Extract the (x, y) coordinate from the center of the cell holding the provided text.  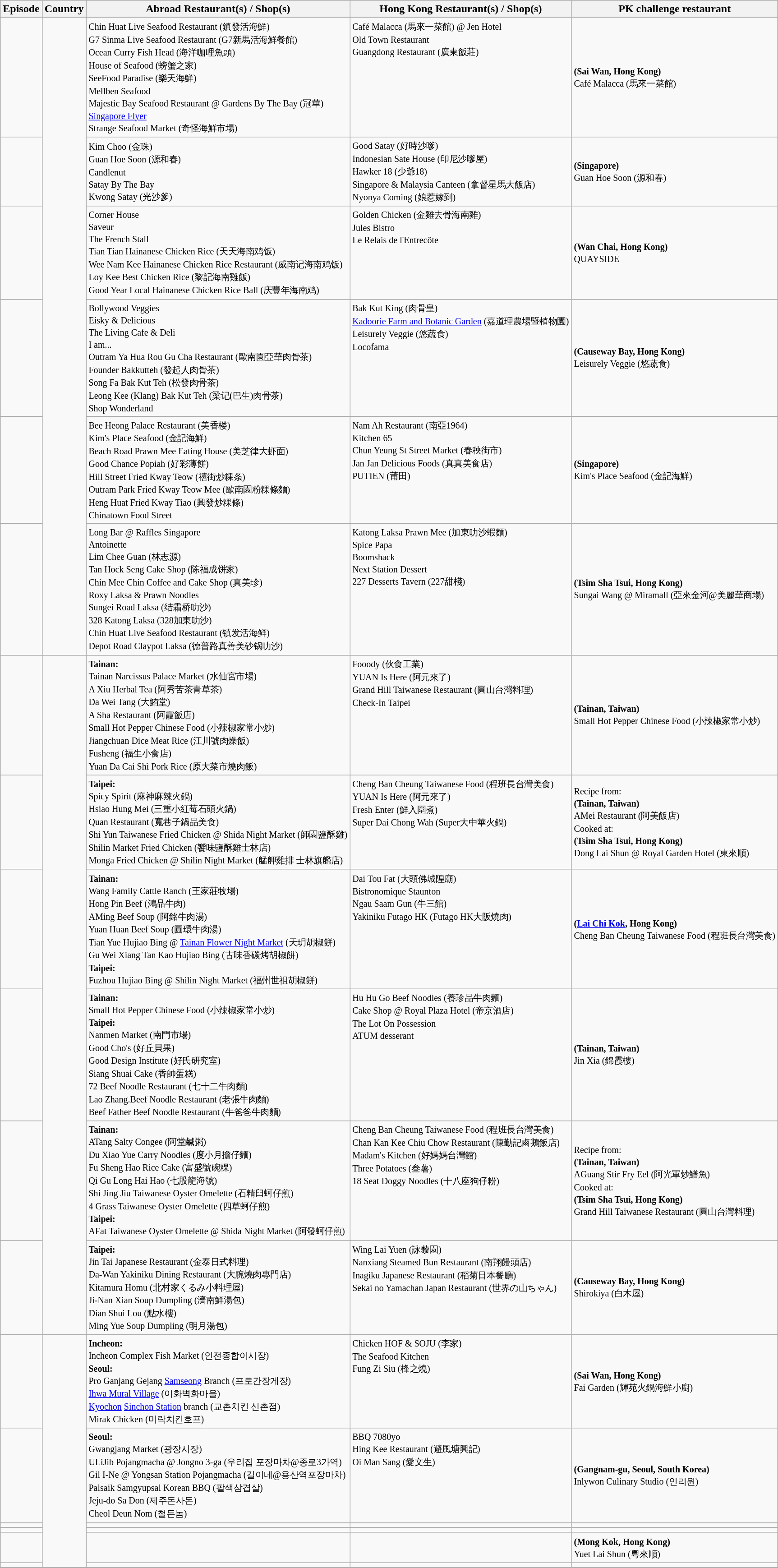
Cheng Ban Cheung Taiwanese Food (程班長台灣美食)YUAN Is Here (阿元來了)Fresh Enter (鮮入圍煮)Super Dai Chong Wah (Super大中華火鍋) (461, 822)
(Causeway Bay, Hong Kong)Shirokiya (白木屋) (675, 1287)
Recipe from:(Tainan, Taiwan)AMei Restaurant (阿美飯店)Cooked at:(Tsim Sha Tsui, Hong Kong)Dong Lai Shun @ Royal Garden Hotel (東來順) (675, 822)
Country (64, 9)
(Wan Chai, Hong Kong)QUAYSIDE (675, 253)
(Lai Chi Kok, Hong Kong)Cheng Ban Cheung Taiwanese Food (程班長台灣美食) (675, 929)
(Singapore)Guan Hoe Soon (源和春) (675, 171)
Good Satay (好時沙嗲)Indonesian Sate House (印尼沙嗲屋)Hawker 18 (少爺18)Singapore & Malaysia Canteen (拿督星馬大飯店)Nyonya Coming (娘惹嫁到) (461, 171)
Episode (21, 9)
(Tsim Sha Tsui, Hong Kong)Sungai Wang @ Miramall (亞來金河@美麗華商場) (675, 590)
(Tainan, Taiwan)Jin Xia (錦霞樓) (675, 1055)
Nam Ah Restaurant (南亞1964)Kitchen 65Chun Yeung St Street Market (春秧街市)Jan Jan Delicious Foods (真真美食店)PUTIEN (莆田) (461, 470)
Abroad Restaurant(s) / Shop(s) (218, 9)
Bak Kut King (肉骨皇)Kadoorie Farm and Botanic Garden (嘉道理農場暨植物園)Leisurely Veggie (悠蔬食)Locofama (461, 358)
Café Malacca (馬來一菜館) @ Jen HotelOld Town RestaurantGuangdong Restaurant (廣東飯莊) (461, 78)
(Sai Wan, Hong Kong)Fai Garden (輝苑火鍋海鮮小廚) (675, 1382)
(Singapore)Kim's Place Seafood (金記海鮮) (675, 470)
Fooody (伙食工業)YUAN Is Here (阿元來了)Grand Hill Taiwanese Restaurant (圓山台灣料理)Check-In Taipei (461, 715)
(Sai Wan, Hong Kong)Café Malacca (馬來一菜館) (675, 78)
Recipe from:(Tainan, Taiwan) AGuang Stir Fry Eel (阿光軍炒鱔魚)Cooked at:(Tsim Sha Tsui, Hong Kong)Grand Hill Taiwanese Restaurant (圓山台灣料理) (675, 1181)
Kim Choo (金珠)Guan Hoe Soon (源和春)CandlenutSatay By The BayKwong Satay (光沙爹) (218, 171)
Chicken HOF & SOJU (李家)The Seafood KitchenFung Zi Siu (桻之燒) (461, 1382)
Katong Laksa Prawn Mee (加東叻沙蝦麵)Spice PapaBoomshackNext Station Dessert227 Desserts Tavern (227甜棧) (461, 590)
Hu Hu Go Beef Noodles (養珍品牛肉麵)Cake Shop @ Royal Plaza Hotel (帝京酒店)The Lot On PossessionATUM desserant (461, 1055)
(Mong Kok, Hong Kong)Yuet Lai Shun (粵來順) (675, 1547)
BBQ 7080yoHing Kee Restaurant (避風塘興記)Oi Man Sang (愛文生) (461, 1475)
Golden Chicken (金雞去骨海南雞)Jules BistroLe Relais de l'Entrecôte (461, 253)
Hong Kong Restaurant(s) / Shop(s) (461, 9)
Dai Tou Fat (大頭佛城隍廟)Bistronomique StauntonNgau Saam Gun (牛三館)Yakiniku Futago HK (Futago HK大阪燒肉) (461, 929)
(Causeway Bay, Hong Kong)Leisurely Veggie (悠蔬食) (675, 358)
(Tainan, Taiwan)Small Hot Pepper Chinese Food (小辣椒家常小炒) (675, 715)
(Gangnam-gu, Seoul, South Korea) Inlywon Culinary Studio (인리원) (675, 1475)
Wing Lai Yuen (詠藜園)Nanxiang Steamed Bun Restaurant (南翔饅頭店)Inagiku Japanese Restaurant (稻菊日本餐廳)Sekai no Yamachan Japan Restaurant (世界の山ちゃん) (461, 1287)
PK challenge restaurant (675, 9)
